Find where the given text appears and provide that cell's center as (x, y) coordinate. 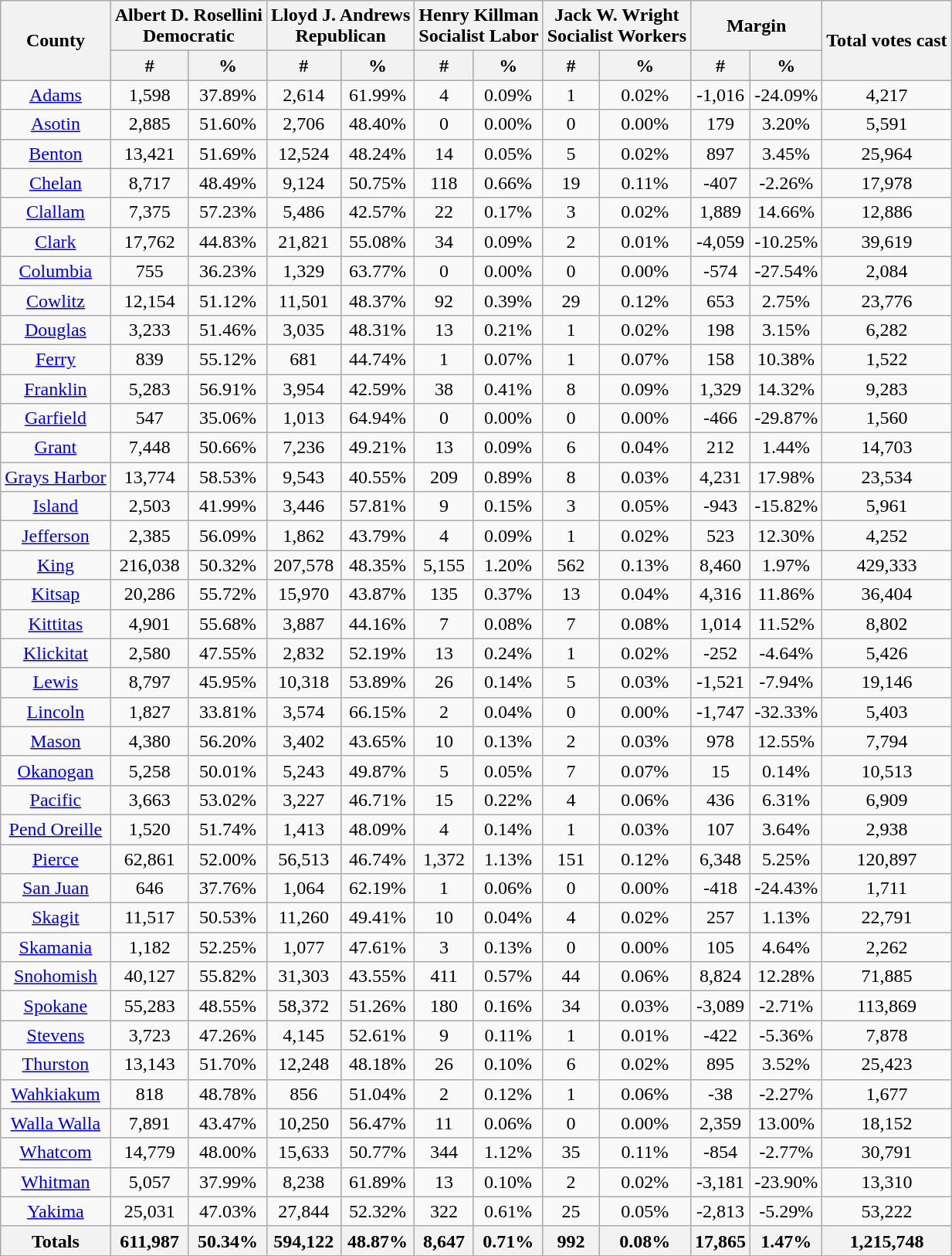
151 (571, 859)
50.66% (227, 448)
5,426 (887, 653)
-466 (721, 418)
61.99% (378, 95)
47.61% (378, 947)
12,154 (150, 300)
322 (444, 1211)
6,909 (887, 800)
-29.87% (786, 418)
62,861 (150, 859)
48.18% (378, 1065)
Yakima (56, 1211)
Skamania (56, 947)
Lincoln (56, 712)
Chelan (56, 183)
7,891 (150, 1123)
Grays Harbor (56, 477)
-32.33% (786, 712)
0.22% (508, 800)
17.98% (786, 477)
0.61% (508, 1211)
8,717 (150, 183)
7,236 (303, 448)
1.20% (508, 565)
3.52% (786, 1065)
12.28% (786, 977)
-418 (721, 889)
2,614 (303, 95)
5,403 (887, 712)
-1,521 (721, 682)
44.74% (378, 359)
3,233 (150, 330)
-2.27% (786, 1094)
1,014 (721, 624)
50.34% (227, 1241)
58,372 (303, 1006)
49.41% (378, 918)
Kitsap (56, 594)
12,524 (303, 154)
-2,813 (721, 1211)
1,372 (444, 859)
County (56, 40)
1,862 (303, 536)
12.55% (786, 741)
17,978 (887, 183)
47.03% (227, 1211)
55.72% (227, 594)
15,633 (303, 1153)
1,215,748 (887, 1241)
2,262 (887, 947)
6,282 (887, 330)
681 (303, 359)
48.09% (378, 829)
2.75% (786, 300)
Cowlitz (56, 300)
4,231 (721, 477)
-407 (721, 183)
978 (721, 741)
179 (721, 124)
7,375 (150, 212)
5,591 (887, 124)
Walla Walla (56, 1123)
2,385 (150, 536)
Garfield (56, 418)
37.89% (227, 95)
8,802 (887, 624)
120,897 (887, 859)
48.31% (378, 330)
11,517 (150, 918)
37.76% (227, 889)
San Juan (56, 889)
44.16% (378, 624)
9,543 (303, 477)
-422 (721, 1035)
23,534 (887, 477)
118 (444, 183)
1,064 (303, 889)
105 (721, 947)
0.71% (508, 1241)
5,283 (150, 388)
Douglas (56, 330)
2,084 (887, 271)
40,127 (150, 977)
992 (571, 1241)
1,889 (721, 212)
0.66% (508, 183)
13,774 (150, 477)
Total votes cast (887, 40)
-10.25% (786, 242)
56,513 (303, 859)
39,619 (887, 242)
1,827 (150, 712)
23,776 (887, 300)
13,421 (150, 154)
0.89% (508, 477)
180 (444, 1006)
Margin (757, 26)
36,404 (887, 594)
5,486 (303, 212)
5,258 (150, 770)
4,252 (887, 536)
37.99% (227, 1182)
10.38% (786, 359)
19,146 (887, 682)
1.47% (786, 1241)
Columbia (56, 271)
8,647 (444, 1241)
12,248 (303, 1065)
53,222 (887, 1211)
36.23% (227, 271)
3,035 (303, 330)
35.06% (227, 418)
4,316 (721, 594)
46.71% (378, 800)
611,987 (150, 1241)
-7.94% (786, 682)
17,762 (150, 242)
11,260 (303, 918)
3.15% (786, 330)
8,238 (303, 1182)
27,844 (303, 1211)
55.12% (227, 359)
3,402 (303, 741)
Spokane (56, 1006)
42.57% (378, 212)
52.19% (378, 653)
Lewis (56, 682)
55.08% (378, 242)
1,598 (150, 95)
3.64% (786, 829)
31,303 (303, 977)
653 (721, 300)
Jack W. WrightSocialist Workers (616, 26)
48.24% (378, 154)
198 (721, 330)
Benton (56, 154)
3,574 (303, 712)
Island (56, 506)
44 (571, 977)
3.20% (786, 124)
8,797 (150, 682)
22,791 (887, 918)
61.89% (378, 1182)
63.77% (378, 271)
2,503 (150, 506)
Pacific (56, 800)
48.49% (227, 183)
4,380 (150, 741)
46.74% (378, 859)
56.20% (227, 741)
Lloyd J. AndrewsRepublican (340, 26)
Stevens (56, 1035)
3,723 (150, 1035)
48.87% (378, 1241)
6.31% (786, 800)
3,887 (303, 624)
14,779 (150, 1153)
-4,059 (721, 242)
17,865 (721, 1241)
Adams (56, 95)
51.74% (227, 829)
1,520 (150, 829)
25,031 (150, 1211)
66.15% (378, 712)
594,122 (303, 1241)
Whatcom (56, 1153)
57.81% (378, 506)
411 (444, 977)
52.25% (227, 947)
25,964 (887, 154)
53.02% (227, 800)
7,448 (150, 448)
Henry KillmanSocialist Labor (479, 26)
2,938 (887, 829)
43.65% (378, 741)
4.64% (786, 947)
207,578 (303, 565)
50.77% (378, 1153)
Pend Oreille (56, 829)
-1,747 (721, 712)
64.94% (378, 418)
56.91% (227, 388)
43.79% (378, 536)
41.99% (227, 506)
56.47% (378, 1123)
-3,089 (721, 1006)
5.25% (786, 859)
646 (150, 889)
209 (444, 477)
43.47% (227, 1123)
-574 (721, 271)
Jefferson (56, 536)
51.70% (227, 1065)
5,057 (150, 1182)
1,677 (887, 1094)
Clallam (56, 212)
57.23% (227, 212)
0.15% (508, 506)
-854 (721, 1153)
-38 (721, 1094)
0.57% (508, 977)
43.55% (378, 977)
30,791 (887, 1153)
0.16% (508, 1006)
52.61% (378, 1035)
51.60% (227, 124)
14.32% (786, 388)
9,283 (887, 388)
21,821 (303, 242)
42.59% (378, 388)
51.69% (227, 154)
Wahkiakum (56, 1094)
0.39% (508, 300)
Albert D. RoselliniDemocratic (188, 26)
0.17% (508, 212)
839 (150, 359)
107 (721, 829)
48.00% (227, 1153)
-943 (721, 506)
48.37% (378, 300)
5,155 (444, 565)
2,885 (150, 124)
Asotin (56, 124)
Mason (56, 741)
8,460 (721, 565)
43.87% (378, 594)
Klickitat (56, 653)
2,832 (303, 653)
10,318 (303, 682)
0.41% (508, 388)
45.95% (227, 682)
11.86% (786, 594)
51.12% (227, 300)
Whitman (56, 1182)
1,077 (303, 947)
49.21% (378, 448)
Franklin (56, 388)
5,243 (303, 770)
3,227 (303, 800)
38 (444, 388)
15,970 (303, 594)
14,703 (887, 448)
135 (444, 594)
50.53% (227, 918)
4,217 (887, 95)
48.78% (227, 1094)
52.00% (227, 859)
-252 (721, 653)
14.66% (786, 212)
-23.90% (786, 1182)
-3,181 (721, 1182)
1,413 (303, 829)
51.46% (227, 330)
48.40% (378, 124)
895 (721, 1065)
Okanogan (56, 770)
1,013 (303, 418)
-1,016 (721, 95)
-5.36% (786, 1035)
2,359 (721, 1123)
7,794 (887, 741)
55,283 (150, 1006)
35 (571, 1153)
14 (444, 154)
-2.77% (786, 1153)
9,124 (303, 183)
-2.71% (786, 1006)
113,869 (887, 1006)
216,038 (150, 565)
22 (444, 212)
19 (571, 183)
20,286 (150, 594)
18,152 (887, 1123)
818 (150, 1094)
50.32% (227, 565)
Ferry (56, 359)
13,143 (150, 1065)
58.53% (227, 477)
-27.54% (786, 271)
523 (721, 536)
158 (721, 359)
55.82% (227, 977)
51.04% (378, 1094)
48.35% (378, 565)
92 (444, 300)
-5.29% (786, 1211)
-24.43% (786, 889)
6,348 (721, 859)
8,824 (721, 977)
0.21% (508, 330)
1,711 (887, 889)
13.00% (786, 1123)
-2.26% (786, 183)
429,333 (887, 565)
-4.64% (786, 653)
47.55% (227, 653)
Kittitas (56, 624)
53.89% (378, 682)
212 (721, 448)
44.83% (227, 242)
56.09% (227, 536)
1.97% (786, 565)
71,885 (887, 977)
3,954 (303, 388)
257 (721, 918)
12,886 (887, 212)
40.55% (378, 477)
13,310 (887, 1182)
856 (303, 1094)
0.24% (508, 653)
25 (571, 1211)
3.45% (786, 154)
11,501 (303, 300)
7,878 (887, 1035)
1,182 (150, 947)
-24.09% (786, 95)
10,513 (887, 770)
897 (721, 154)
55.68% (227, 624)
12.30% (786, 536)
52.32% (378, 1211)
25,423 (887, 1065)
47.26% (227, 1035)
11 (444, 1123)
1.12% (508, 1153)
33.81% (227, 712)
48.55% (227, 1006)
11.52% (786, 624)
-15.82% (786, 506)
Snohomish (56, 977)
2,580 (150, 653)
4,901 (150, 624)
10,250 (303, 1123)
1.44% (786, 448)
50.75% (378, 183)
Totals (56, 1241)
Clark (56, 242)
50.01% (227, 770)
3,663 (150, 800)
Grant (56, 448)
Skagit (56, 918)
62.19% (378, 889)
49.87% (378, 770)
562 (571, 565)
3,446 (303, 506)
5,961 (887, 506)
2,706 (303, 124)
King (56, 565)
29 (571, 300)
436 (721, 800)
Pierce (56, 859)
1,522 (887, 359)
755 (150, 271)
344 (444, 1153)
0.37% (508, 594)
547 (150, 418)
1,560 (887, 418)
51.26% (378, 1006)
Thurston (56, 1065)
4,145 (303, 1035)
